Output the (x, y) coordinate of the center of the cell containing the given text.  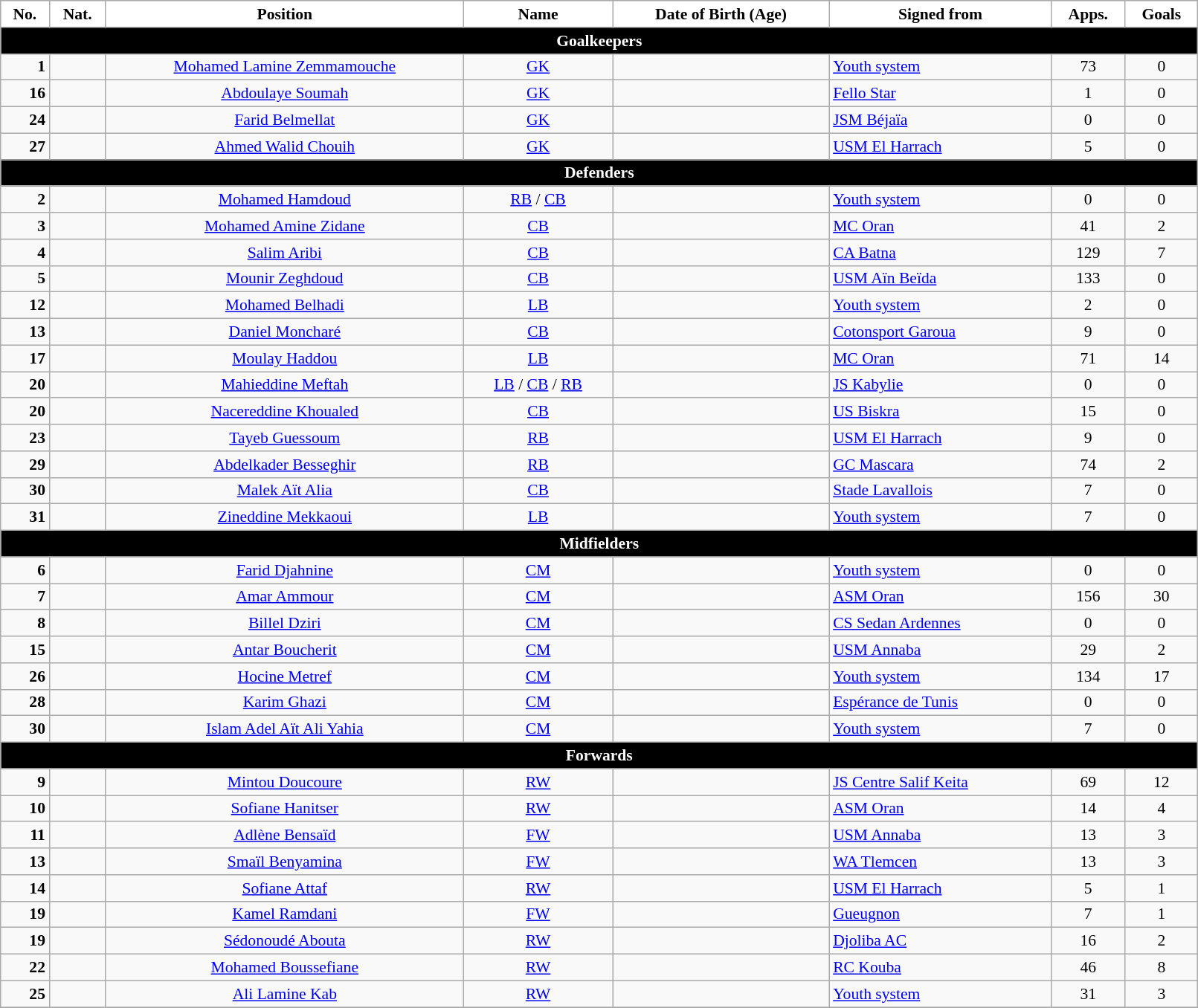
GC Mascara (940, 465)
Defenders (599, 173)
Ali Lamine Kab (284, 994)
LB / CB / RB (538, 385)
129 (1089, 253)
Abdoulaye Soumah (284, 94)
Signed from (940, 14)
Sofiane Hanitser (284, 809)
Sofiane Attaf (284, 888)
Islam Adel Aït Ali Yahia (284, 729)
US Biskra (940, 412)
Adlène Bensaïd (284, 836)
RC Kouba (940, 968)
46 (1089, 968)
JS Kabylie (940, 385)
6 (25, 570)
Fello Star (940, 94)
Tayeb Guessoum (284, 438)
Stade Lavallois (940, 491)
Midfielders (599, 544)
Position (284, 14)
Goalkeepers (599, 41)
Hocine Metref (284, 676)
41 (1089, 226)
Sédonoudé Abouta (284, 941)
Kamel Ramdani (284, 914)
No. (25, 14)
28 (25, 702)
Farid Djahnine (284, 570)
Moulay Haddou (284, 358)
Mohamed Belhadi (284, 306)
69 (1089, 782)
Mintou Doucoure (284, 782)
Farid Belmellat (284, 120)
Forwards (599, 756)
11 (25, 836)
Zineddine Mekkaoui (284, 517)
Mohamed Boussefiane (284, 968)
Amar Ammour (284, 597)
Name (538, 14)
27 (25, 146)
Mohamed Hamdoud (284, 200)
74 (1089, 465)
134 (1089, 676)
Mounir Zeghdoud (284, 279)
Mahieddine Meftah (284, 385)
133 (1089, 279)
Goals (1162, 14)
23 (25, 438)
Salim Aribi (284, 253)
26 (25, 676)
156 (1089, 597)
JS Centre Salif Keita (940, 782)
Mohamed Lamine Zemmamouche (284, 67)
Djoliba AC (940, 941)
Antar Boucherit (284, 650)
71 (1089, 358)
Daniel Moncharé (284, 332)
USM Aïn Beïda (940, 279)
10 (25, 809)
JSM Béjaïa (940, 120)
Smaïl Benyamina (284, 862)
Apps. (1089, 14)
Malek Aït Alia (284, 491)
73 (1089, 67)
Gueugnon (940, 914)
Abdelkader Besseghir (284, 465)
CA Batna (940, 253)
Ahmed Walid Chouih (284, 146)
Billel Dziri (284, 624)
25 (25, 994)
Cotonsport Garoua (940, 332)
24 (25, 120)
RB / CB (538, 200)
CS Sedan Ardennes (940, 624)
WA Tlemcen (940, 862)
Espérance de Tunis (940, 702)
Nacereddine Khoualed (284, 412)
Karim Ghazi (284, 702)
Date of Birth (Age) (721, 14)
Nat. (77, 14)
22 (25, 968)
Mohamed Amine Zidane (284, 226)
